Determine the [X, Y] coordinate at the center of the cell enclosing the given text.  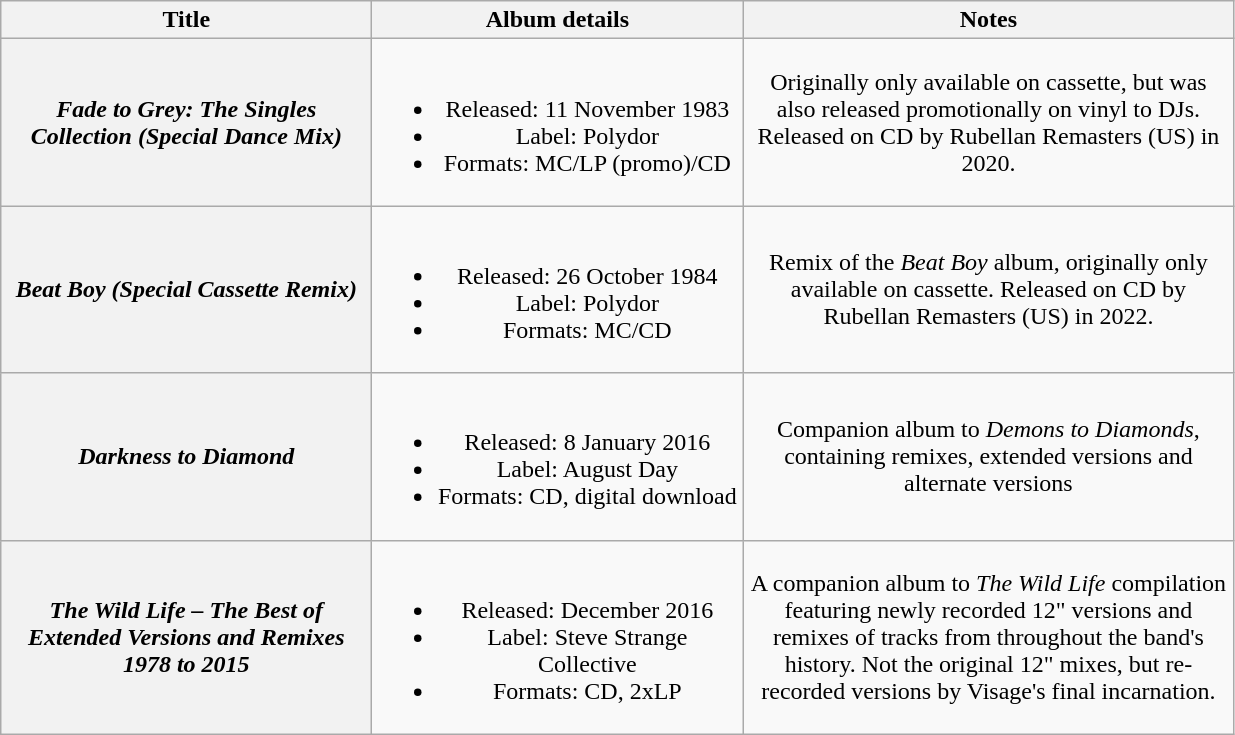
Companion album to Demons to Diamonds, containing remixes, extended versions and alternate versions [988, 456]
Released: 26 October 1984Label: PolydorFormats: MC/CD [558, 290]
Released: 11 November 1983Label: PolydorFormats: MC/LP (promo)/CD [558, 122]
Darkness to Diamond [186, 456]
Released: December 2016Label: Steve Strange CollectiveFormats: CD, 2xLP [558, 637]
Beat Boy (Special Cassette Remix) [186, 290]
Title [186, 20]
Album details [558, 20]
Released: 8 January 2016Label: August DayFormats: CD, digital download [558, 456]
Fade to Grey: The Singles Collection (Special Dance Mix) [186, 122]
Originally only available on cassette, but was also released promotionally on vinyl to DJs. Released on CD by Rubellan Remasters (US) in 2020. [988, 122]
Notes [988, 20]
The Wild Life – The Best of Extended Versions and Remixes 1978 to 2015 [186, 637]
Remix of the Beat Boy album, originally only available on cassette. Released on CD by Rubellan Remasters (US) in 2022. [988, 290]
